Capture the cell that displays the provided text and extract its [X, Y] central coordinate. 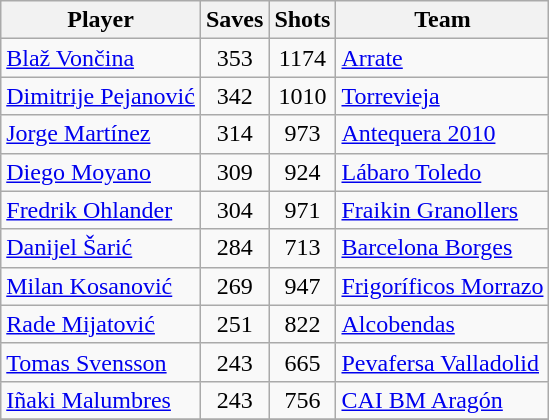
Lábaro Toledo [442, 172]
Danijel Šarić [101, 248]
1174 [302, 58]
1010 [302, 96]
Antequera 2010 [442, 134]
Milan Kosanović [101, 286]
924 [302, 172]
822 [302, 324]
Alcobendas [442, 324]
314 [234, 134]
353 [234, 58]
Shots [302, 20]
Arrate [442, 58]
Rade Mijatović [101, 324]
Saves [234, 20]
Fredrik Ohlander [101, 210]
342 [234, 96]
Jorge Martínez [101, 134]
269 [234, 286]
Pevafersa Valladolid [442, 362]
756 [302, 400]
947 [302, 286]
973 [302, 134]
Blaž Vončina [101, 58]
Dimitrije Pejanović [101, 96]
Iñaki Malumbres [101, 400]
713 [302, 248]
Frigoríficos Morrazo [442, 286]
CAI BM Aragón [442, 400]
Team [442, 20]
665 [302, 362]
971 [302, 210]
284 [234, 248]
Fraikin Granollers [442, 210]
Tomas Svensson [101, 362]
251 [234, 324]
Barcelona Borges [442, 248]
Diego Moyano [101, 172]
Torrevieja [442, 96]
Player [101, 20]
309 [234, 172]
304 [234, 210]
